Find where the given text appears and provide that cell's center as [X, Y] coordinate. 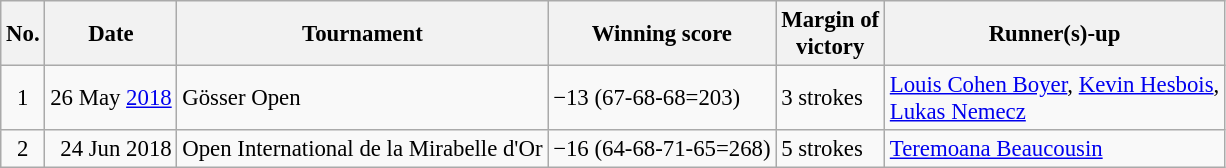
Gösser Open [362, 98]
Tournament [362, 34]
24 Jun 2018 [111, 149]
5 strokes [830, 149]
Teremoana Beaucousin [1055, 149]
−16 (64-68-71-65=268) [662, 149]
Runner(s)-up [1055, 34]
Open International de la Mirabelle d'Or [362, 149]
Winning score [662, 34]
1 [23, 98]
−13 (67-68-68=203) [662, 98]
Date [111, 34]
3 strokes [830, 98]
26 May 2018 [111, 98]
Louis Cohen Boyer, Kevin Hesbois, Lukas Nemecz [1055, 98]
No. [23, 34]
Margin ofvictory [830, 34]
2 [23, 149]
